Extract the (x, y) coordinate from the center of the cell holding the provided text.  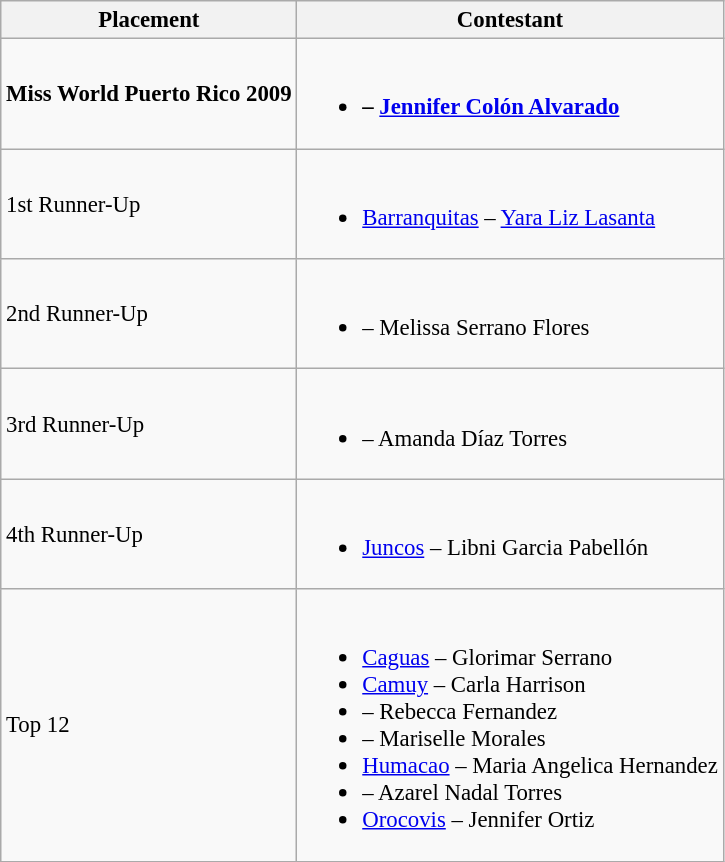
Barranquitas – Yara Liz Lasanta (510, 204)
Miss World Puerto Rico 2009 (149, 94)
– Amanda Díaz Torres (510, 424)
Placement (149, 20)
Juncos – Libni Garcia Pabellón (510, 534)
2nd Runner-Up (149, 314)
1st Runner-Up (149, 204)
Contestant (510, 20)
– Melissa Serrano Flores (510, 314)
3rd Runner-Up (149, 424)
4th Runner-Up (149, 534)
Top 12 (149, 725)
– Jennifer Colón Alvarado (510, 94)
